Locate the cell with the specified text and output its (X, Y) center coordinate. 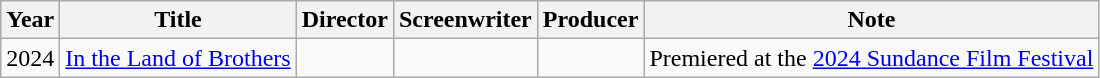
Screenwriter (465, 20)
Premiered at the 2024 Sundance Film Festival (872, 58)
Title (178, 20)
In the Land of Brothers (178, 58)
Year (30, 20)
Director (344, 20)
2024 (30, 58)
Producer (590, 20)
Note (872, 20)
